Identify which cell holds the provided text, then report its [X, Y] central coordinate. 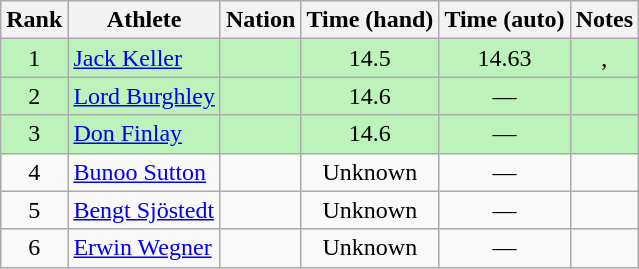
14.5 [370, 58]
Jack Keller [144, 58]
, [604, 58]
Nation [260, 20]
3 [34, 134]
5 [34, 210]
Erwin Wegner [144, 248]
2 [34, 96]
Rank [34, 20]
1 [34, 58]
Time (auto) [504, 20]
Don Finlay [144, 134]
6 [34, 248]
Bengt Sjöstedt [144, 210]
Lord Burghley [144, 96]
Notes [604, 20]
Time (hand) [370, 20]
4 [34, 172]
14.63 [504, 58]
Bunoo Sutton [144, 172]
Athlete [144, 20]
